Capture the cell that displays the provided text and extract its (x, y) central coordinate. 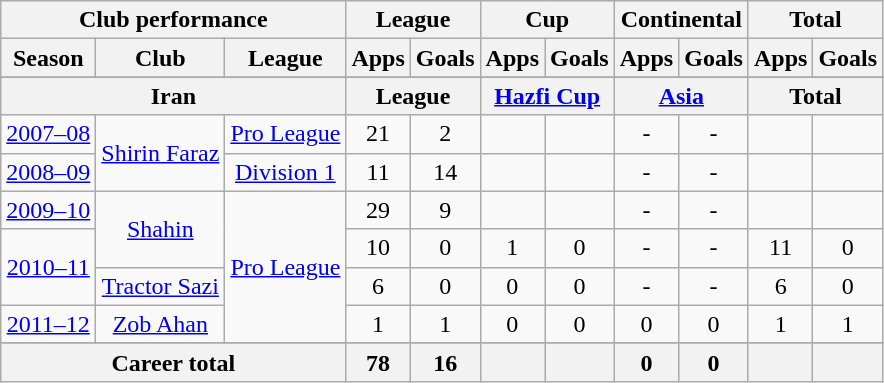
29 (378, 210)
Zob Ahan (160, 324)
Season (48, 58)
Shirin Faraz (160, 153)
Hazfi Cup (547, 96)
10 (378, 248)
78 (378, 362)
Tractor Sazi (160, 286)
Cup (547, 20)
14 (445, 172)
Club performance (174, 20)
Shahin (160, 229)
2008–09 (48, 172)
Career total (174, 362)
9 (445, 210)
Iran (174, 96)
2 (445, 134)
2009–10 (48, 210)
Division 1 (286, 172)
Asia (681, 96)
2007–08 (48, 134)
16 (445, 362)
Continental (681, 20)
Club (160, 58)
2010–11 (48, 267)
21 (378, 134)
2011–12 (48, 324)
